Return (x, y) of the center of cell containing provided text 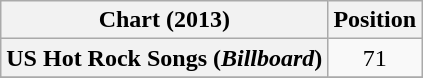
Position (375, 20)
71 (375, 58)
US Hot Rock Songs (Billboard) (164, 58)
Chart (2013) (164, 20)
